Scan for the cell matching the given text and deliver its [x, y] coordinate at center. 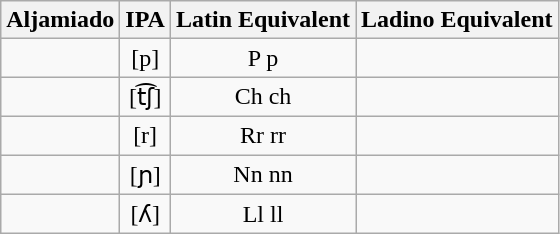
Rr rr [262, 135]
[ɲ] [146, 174]
Latin Equivalent [262, 20]
P p [262, 58]
[t͡ʃ] [146, 97]
Aljamiado [60, 20]
[r] [146, 135]
[ʎ] [146, 214]
Ll ll [262, 214]
Ch ch [262, 97]
[p] [146, 58]
Nn nn [262, 174]
IPA [146, 20]
Ladino Equivalent [457, 20]
